Extract the (x, y) coordinate from the center of the cell holding the provided text.  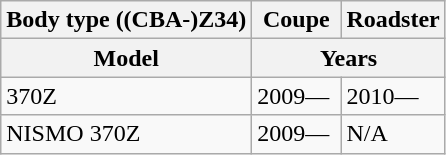
Years (348, 58)
2010— (393, 96)
Roadster (393, 20)
Model (126, 58)
NISMO 370Z (126, 134)
Body type ((CBA-)Z34) (126, 20)
N/A (393, 134)
370Z (126, 96)
Coupe (296, 20)
